Extract the [x, y] coordinate from the center of the cell holding the provided text.  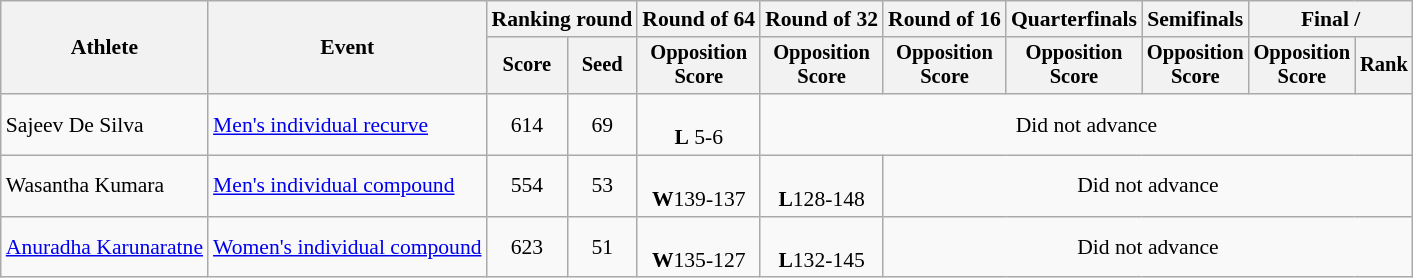
Sajeev De Silva [104, 124]
Wasantha Kumara [104, 186]
Men's individual recurve [347, 124]
W139-137 [698, 186]
Anuradha Karunaratne [104, 248]
614 [528, 124]
L 5-6 [698, 124]
Round of 32 [822, 19]
Men's individual compound [347, 186]
W135-127 [698, 248]
L128-148 [822, 186]
Score [528, 66]
554 [528, 186]
Event [347, 48]
Final / [1331, 19]
Quarterfinals [1074, 19]
Rank [1384, 66]
Athlete [104, 48]
69 [602, 124]
Round of 16 [944, 19]
51 [602, 248]
623 [528, 248]
Seed [602, 66]
Ranking round [562, 19]
Women's individual compound [347, 248]
Semifinals [1196, 19]
Round of 64 [698, 19]
53 [602, 186]
L132-145 [822, 248]
